Find where the given text appears and provide that cell's center as [X, Y] coordinate. 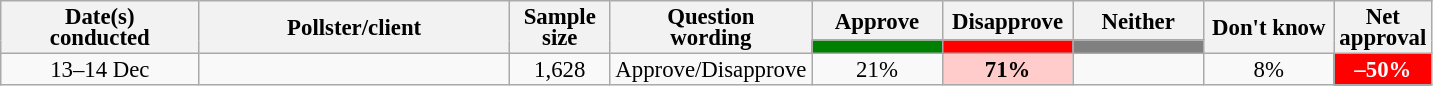
Don't know [1268, 28]
21% [878, 70]
Approve [878, 20]
–50% [1383, 70]
8% [1268, 70]
13–14 Dec [100, 70]
Pollster/client [354, 28]
Net approval [1383, 28]
1,628 [560, 70]
71% [1008, 70]
Disapprove [1008, 20]
Approve/Disapprove [711, 70]
Neither [1138, 20]
Sample size [560, 28]
Questionwording [711, 28]
Date(s)conducted [100, 28]
